Find where the given text appears and provide that cell's center as [X, Y] coordinate. 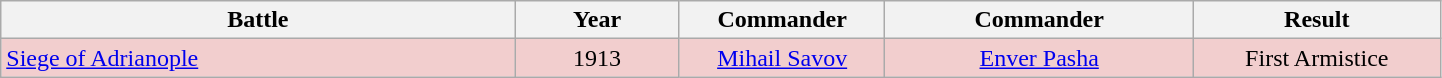
First Armistice [1316, 58]
Result [1316, 20]
Enver Pasha [1039, 58]
Mihail Savov [782, 58]
Year [597, 20]
Siege of Adrianople [258, 58]
1913 [597, 58]
Battle [258, 20]
